Capture the cell that displays the provided text and extract its [x, y] central coordinate. 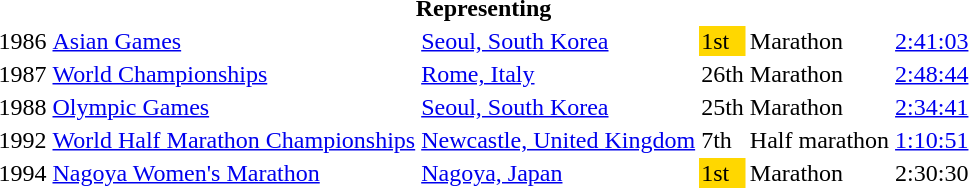
7th [723, 140]
Rome, Italy [558, 74]
World Championships [234, 74]
World Half Marathon Championships [234, 140]
Asian Games [234, 41]
Olympic Games [234, 107]
Half marathon [819, 140]
26th [723, 74]
Nagoya, Japan [558, 173]
25th [723, 107]
Newcastle, United Kingdom [558, 140]
Nagoya Women's Marathon [234, 173]
